Identify which cell holds the provided text, then report its (x, y) central coordinate. 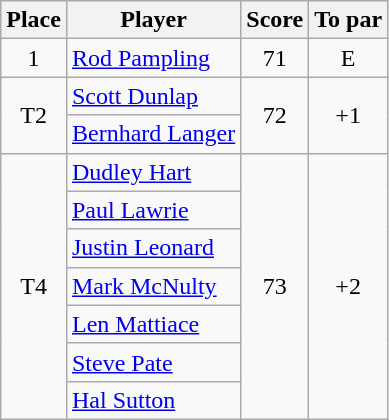
Place (34, 20)
Dudley Hart (153, 172)
T2 (34, 115)
Hal Sutton (153, 400)
Len Mattiace (153, 324)
To par (348, 20)
+1 (348, 115)
+2 (348, 286)
T4 (34, 286)
1 (34, 58)
Mark McNulty (153, 286)
Bernhard Langer (153, 134)
Rod Pampling (153, 58)
Score (275, 20)
E (348, 58)
73 (275, 286)
71 (275, 58)
Scott Dunlap (153, 96)
Player (153, 20)
Justin Leonard (153, 248)
72 (275, 115)
Paul Lawrie (153, 210)
Steve Pate (153, 362)
